For the text-containing cell, return its midpoint in [x, y] coordinate format. 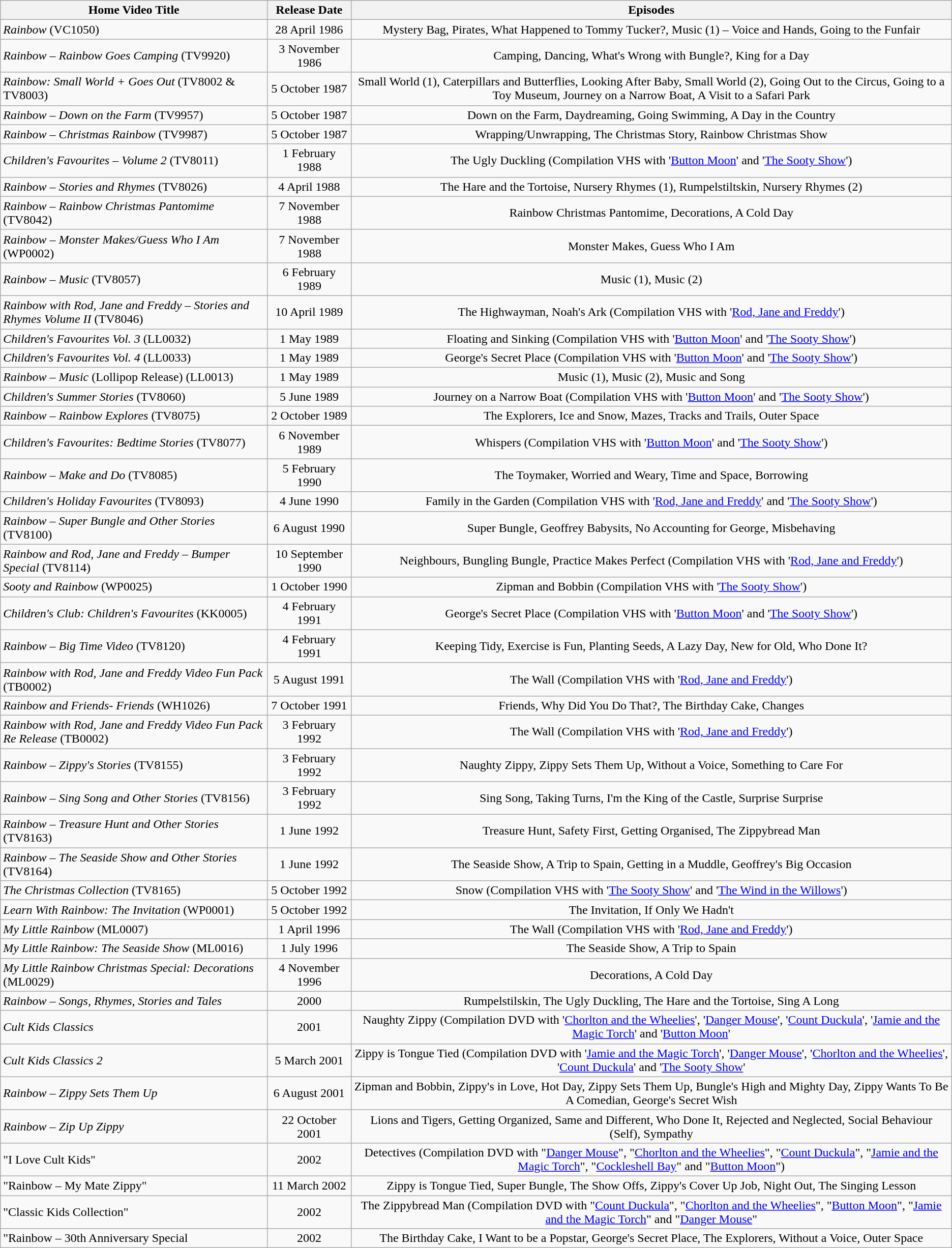
The Birthday Cake, I Want to be a Popstar, George's Secret Place, The Explorers, Without a Voice, Outer Space [651, 1238]
Children's Holiday Favourites (TV8093) [134, 501]
Zipman and Bobbin (Compilation VHS with 'The Sooty Show') [651, 587]
Neighbours, Bungling Bungle, Practice Makes Perfect (Compilation VHS with 'Rod, Jane and Freddy') [651, 560]
The Explorers, Ice and Snow, Mazes, Tracks and Trails, Outer Space [651, 416]
The Seaside Show, A Trip to Spain [651, 948]
7 October 1991 [309, 705]
Rainbow – Super Bungle and Other Stories (TV8100) [134, 528]
Rainbow – Treasure Hunt and Other Stories (TV8163) [134, 831]
Children's Favourites Vol. 3 (LL0032) [134, 338]
Rainbow – Sing Song and Other Stories (TV8156) [134, 798]
The Invitation, If Only We Hadn't [651, 910]
28 April 1986 [309, 29]
Floating and Sinking (Compilation VHS with 'Button Moon' and 'The Sooty Show') [651, 338]
Release Date [309, 10]
The Christmas Collection (TV8165) [134, 890]
Rainbow and Friends- Friends (WH1026) [134, 705]
1 October 1990 [309, 587]
Rainbow Christmas Pantomime, Decorations, A Cold Day [651, 213]
Rainbow with Rod, Jane and Freddy – Stories and Rhymes Volume II (TV8046) [134, 312]
Music (1), Music (2), Music and Song [651, 377]
4 November 1996 [309, 974]
Sooty and Rainbow (WP0025) [134, 587]
My Little Rainbow: The Seaside Show (ML0016) [134, 948]
Keeping Tidy, Exercise is Fun, Planting Seeds, A Lazy Day, New for Old, Who Done It? [651, 646]
Snow (Compilation VHS with 'The Sooty Show' and 'The Wind in the Willows') [651, 890]
"Rainbow – 30th Anniversary Special [134, 1238]
Whispers (Compilation VHS with 'Button Moon' and 'The Sooty Show') [651, 442]
Decorations, A Cold Day [651, 974]
The Zippybread Man (Compilation DVD with "Count Duckula", "Chorlton and the Wheelies", "Button Moon", "Jamie and the Magic Torch" and "Danger Mouse" [651, 1211]
6 February 1989 [309, 279]
Music (1), Music (2) [651, 279]
Children's Favourites: Bedtime Stories (TV8077) [134, 442]
Rainbow – Music (Lollipop Release) (LL0013) [134, 377]
The Seaside Show, A Trip to Spain, Getting in a Muddle, Geoffrey's Big Occasion [651, 865]
Naughty Zippy, Zippy Sets Them Up, Without a Voice, Something to Care For [651, 765]
Children's Favourites Vol. 4 (LL0033) [134, 358]
Children's Club: Children's Favourites (KK0005) [134, 613]
Rainbow – Songs, Rhymes, Stories and Tales [134, 1001]
"I Love Cult Kids" [134, 1160]
Zipman and Bobbin, Zippy's in Love, Hot Day, Zippy Sets Them Up, Bungle's High and Mighty Day, Zippy Wants To Be A Comedian, George's Secret Wish [651, 1093]
1 February 1988 [309, 161]
Naughty Zippy (Compilation DVD with 'Chorlton and the Wheelies', 'Danger Mouse', 'Count Duckula', 'Jamie and the Magic Torch' and 'Button Moon' [651, 1027]
2001 [309, 1027]
6 November 1989 [309, 442]
1 July 1996 [309, 948]
4 April 1988 [309, 187]
Journey on a Narrow Boat (Compilation VHS with 'Button Moon' and 'The Sooty Show') [651, 397]
Mystery Bag, Pirates, What Happened to Tommy Tucker?, Music (1) – Voice and Hands, Going to the Funfair [651, 29]
Cult Kids Classics 2 [134, 1060]
4 June 1990 [309, 501]
Children's Summer Stories (TV8060) [134, 397]
Rainbow and Rod, Jane and Freddy – Bumper Special (TV8114) [134, 560]
Rainbow – Stories and Rhymes (TV8026) [134, 187]
Family in the Garden (Compilation VHS with 'Rod, Jane and Freddy' and 'The Sooty Show') [651, 501]
The Hare and the Tortoise, Nursery Rhymes (1), Rumpelstiltskin, Nursery Rhymes (2) [651, 187]
Rainbow with Rod, Jane and Freddy Video Fun Pack (TB0002) [134, 679]
2000 [309, 1001]
Rainbow – The Seaside Show and Other Stories (TV8164) [134, 865]
6 August 1990 [309, 528]
Rainbow – Zippy's Stories (TV8155) [134, 765]
Rainbow – Make and Do (TV8085) [134, 475]
Rainbow – Rainbow Goes Camping (TV9920) [134, 56]
"Classic Kids Collection" [134, 1211]
5 February 1990 [309, 475]
Rainbow – Big Time Video (TV8120) [134, 646]
Rainbow – Music (TV8057) [134, 279]
Down on the Farm, Daydreaming, Going Swimming, A Day in the Country [651, 115]
Rainbow (VC1050) [134, 29]
Zippy is Tongue Tied, Super Bungle, The Show Offs, Zippy's Cover Up Job, Night Out, The Singing Lesson [651, 1185]
Children's Favourites – Volume 2 (TV8011) [134, 161]
Rainbow – Monster Makes/Guess Who I Am (WP0002) [134, 246]
Wrapping/Unwrapping, The Christmas Story, Rainbow Christmas Show [651, 134]
"Rainbow – My Mate Zippy" [134, 1185]
Home Video Title [134, 10]
Rainbow – Christmas Rainbow (TV9987) [134, 134]
My Little Rainbow (ML0007) [134, 929]
Episodes [651, 10]
Camping, Dancing, What's Wrong with Bungle?, King for a Day [651, 56]
Rainbow – Rainbow Christmas Pantomime (TV8042) [134, 213]
6 August 2001 [309, 1093]
Rainbow: Small World + Goes Out (TV8002 & TV8003) [134, 88]
1 April 1996 [309, 929]
Monster Makes, Guess Who I Am [651, 246]
Rainbow with Rod, Jane and Freddy Video Fun Pack Re Release (TB0002) [134, 731]
5 June 1989 [309, 397]
3 November 1986 [309, 56]
2 October 1989 [309, 416]
Rumpelstilskin, The Ugly Duckling, The Hare and the Tortoise, Sing A Long [651, 1001]
Lions and Tigers, Getting Organized, Same and Different, Who Done It, Rejected and Neglected, Social Behaviour (Self), Sympathy [651, 1126]
11 March 2002 [309, 1185]
22 October 2001 [309, 1126]
10 September 1990 [309, 560]
The Highwayman, Noah's Ark (Compilation VHS with 'Rod, Jane and Freddy') [651, 312]
The Toymaker, Worried and Weary, Time and Space, Borrowing [651, 475]
Rainbow – Zip Up Zippy [134, 1126]
Treasure Hunt, Safety First, Getting Organised, The Zippybread Man [651, 831]
Rainbow – Rainbow Explores (TV8075) [134, 416]
Super Bungle, Geoffrey Babysits, No Accounting for George, Misbehaving [651, 528]
Rainbow – Down on the Farm (TV9957) [134, 115]
5 August 1991 [309, 679]
My Little Rainbow Christmas Special: Decorations (ML0029) [134, 974]
Friends, Why Did You Do That?, The Birthday Cake, Changes [651, 705]
5 March 2001 [309, 1060]
Learn With Rainbow: The Invitation (WP0001) [134, 910]
The Ugly Duckling (Compilation VHS with 'Button Moon' and 'The Sooty Show') [651, 161]
Sing Song, Taking Turns, I'm the King of the Castle, Surprise Surprise [651, 798]
Rainbow – Zippy Sets Them Up [134, 1093]
10 April 1989 [309, 312]
Cult Kids Classics [134, 1027]
